Return (x, y) of the center of cell containing provided text 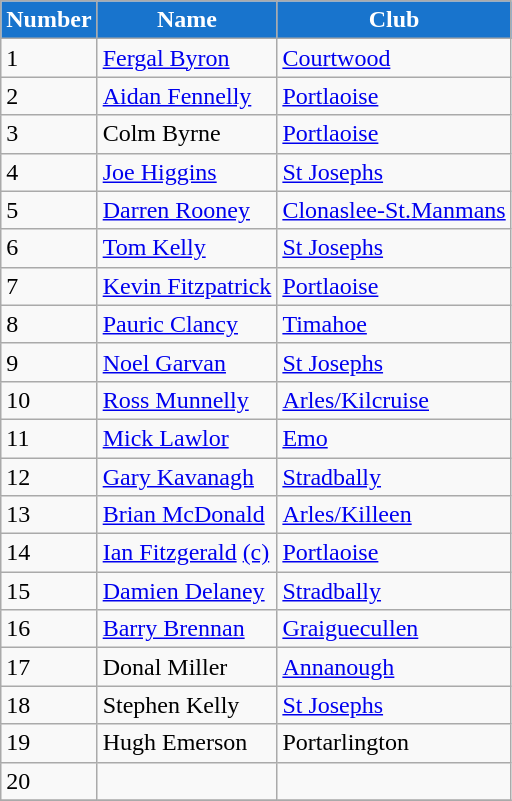
17 (49, 667)
Darren Rooney (187, 210)
8 (49, 324)
Damien Delaney (187, 591)
Ross Munnelly (187, 400)
2 (49, 96)
18 (49, 705)
7 (49, 286)
16 (49, 629)
Emo (394, 438)
20 (49, 781)
4 (49, 172)
Courtwood (394, 58)
Joe Higgins (187, 172)
Clonaslee-St.Manmans (394, 210)
Noel Garvan (187, 362)
5 (49, 210)
Annanough (394, 667)
Ian Fitzgerald (c) (187, 553)
Graiguecullen (394, 629)
3 (49, 134)
12 (49, 477)
9 (49, 362)
Kevin Fitzpatrick (187, 286)
6 (49, 248)
Name (187, 20)
Arles/Kilcruise (394, 400)
Club (394, 20)
Fergal Byron (187, 58)
Arles/Killeen (394, 515)
Brian McDonald (187, 515)
11 (49, 438)
Timahoe (394, 324)
Hugh Emerson (187, 743)
Colm Byrne (187, 134)
10 (49, 400)
Tom Kelly (187, 248)
13 (49, 515)
1 (49, 58)
14 (49, 553)
Pauric Clancy (187, 324)
Donal Miller (187, 667)
19 (49, 743)
Portarlington (394, 743)
Number (49, 20)
Barry Brennan (187, 629)
Mick Lawlor (187, 438)
15 (49, 591)
Aidan Fennelly (187, 96)
Gary Kavanagh (187, 477)
Stephen Kelly (187, 705)
